Output the [x, y] coordinate of the center of the cell containing the given text.  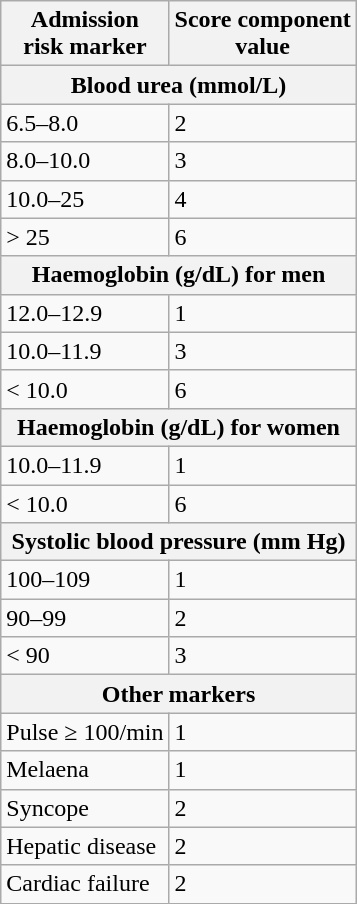
< 90 [85, 656]
10.0–25 [85, 199]
Blood urea (mmol/L) [179, 85]
8.0–10.0 [85, 161]
> 25 [85, 237]
Admissionrisk marker [85, 34]
Haemoglobin (g/dL) for men [179, 275]
Melaena [85, 770]
6.5–8.0 [85, 123]
Systolic blood pressure (mm Hg) [179, 542]
90–99 [85, 618]
Pulse ≥ 100/min [85, 732]
100–109 [85, 580]
Hepatic disease [85, 846]
Haemoglobin (g/dL) for women [179, 427]
Syncope [85, 808]
4 [262, 199]
Cardiac failure [85, 884]
12.0–12.9 [85, 313]
Other markers [179, 694]
Score componentvalue [262, 34]
